Output the (X, Y) coordinate of the center of the cell containing the given text.  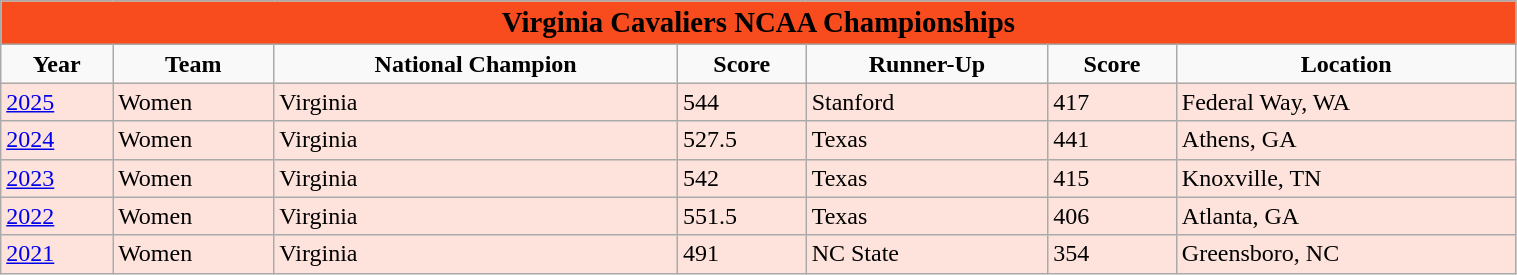
2023 (57, 178)
Location (1346, 64)
Virginia Cavaliers NCAA Championships (758, 23)
544 (742, 102)
542 (742, 178)
Knoxville, TN (1346, 178)
406 (1112, 216)
2025 (57, 102)
Greensboro, NC (1346, 254)
Athens, GA (1346, 140)
2021 (57, 254)
2022 (57, 216)
441 (1112, 140)
Atlanta, GA (1346, 216)
Federal Way, WA (1346, 102)
527.5 (742, 140)
354 (1112, 254)
NC State (927, 254)
Team (194, 64)
415 (1112, 178)
417 (1112, 102)
491 (742, 254)
National Champion (476, 64)
Runner-Up (927, 64)
551.5 (742, 216)
2024 (57, 140)
Year (57, 64)
Stanford (927, 102)
